Find where the given text appears and provide that cell's center as (x, y) coordinate. 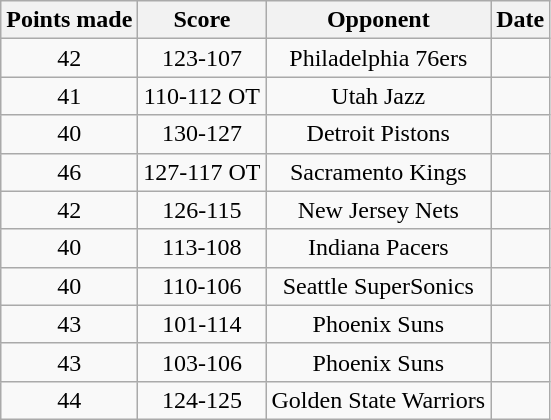
Opponent (378, 20)
44 (70, 400)
Date (520, 20)
130-127 (202, 134)
41 (70, 96)
124-125 (202, 400)
110-112 OT (202, 96)
Score (202, 20)
126-115 (202, 210)
Detroit Pistons (378, 134)
Philadelphia 76ers (378, 58)
103-106 (202, 362)
Points made (70, 20)
113-108 (202, 248)
Golden State Warriors (378, 400)
Indiana Pacers (378, 248)
Sacramento Kings (378, 172)
New Jersey Nets (378, 210)
101-114 (202, 324)
46 (70, 172)
123-107 (202, 58)
110-106 (202, 286)
127-117 OT (202, 172)
Utah Jazz (378, 96)
Seattle SuperSonics (378, 286)
